Return [x, y] of the center of cell containing provided text 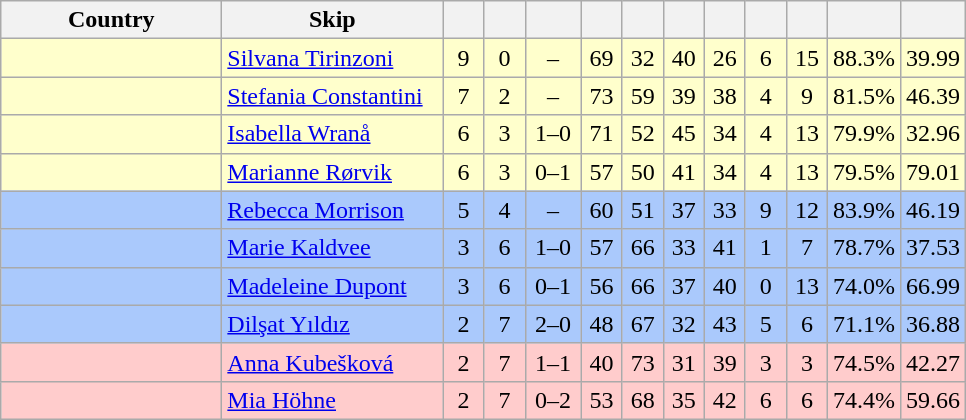
Marie Kaldvee [332, 248]
79.01 [932, 172]
12 [806, 210]
Mia Höhne [332, 400]
79.9% [864, 134]
Dilşat Yıldız [332, 324]
Rebecca Morrison [332, 210]
Anna Kubešková [332, 362]
53 [602, 400]
74.4% [864, 400]
60 [602, 210]
43 [724, 324]
39.99 [932, 58]
74.5% [864, 362]
67 [642, 324]
59 [642, 96]
26 [724, 58]
Isabella Wranå [332, 134]
79.5% [864, 172]
0–2 [553, 400]
15 [806, 58]
83.9% [864, 210]
36.88 [932, 324]
68 [642, 400]
50 [642, 172]
69 [602, 58]
38 [724, 96]
35 [684, 400]
2–0 [553, 324]
51 [642, 210]
42.27 [932, 362]
Skip [332, 20]
Stefania Constantini [332, 96]
37.53 [932, 248]
66.99 [932, 286]
1 [766, 248]
32.96 [932, 134]
42 [724, 400]
52 [642, 134]
45 [684, 134]
81.5% [864, 96]
1–1 [553, 362]
46.19 [932, 210]
Madeleine Dupont [332, 286]
74.0% [864, 286]
59.66 [932, 400]
78.7% [864, 248]
Silvana Tirinzoni [332, 58]
46.39 [932, 96]
71 [602, 134]
31 [684, 362]
71.1% [864, 324]
56 [602, 286]
88.3% [864, 58]
48 [602, 324]
Country [112, 20]
Marianne Rørvik [332, 172]
